Output the [X, Y] coordinate of the center of the cell containing the given text.  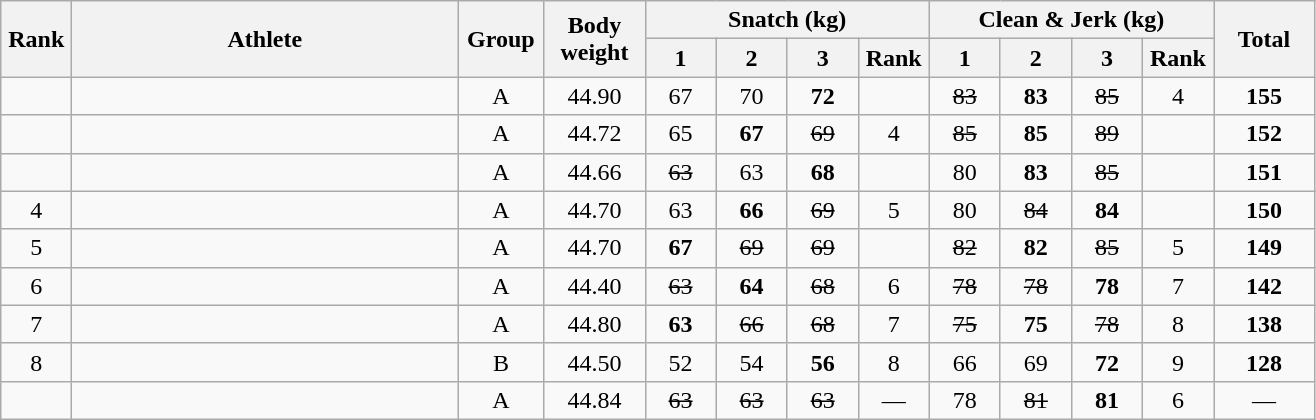
56 [822, 362]
89 [1106, 134]
44.40 [594, 286]
65 [680, 134]
64 [752, 286]
128 [1264, 362]
44.66 [594, 172]
149 [1264, 248]
Athlete [265, 39]
Total [1264, 39]
70 [752, 96]
142 [1264, 286]
9 [1178, 362]
150 [1264, 210]
44.50 [594, 362]
44.90 [594, 96]
Body weight [594, 39]
155 [1264, 96]
44.80 [594, 324]
54 [752, 362]
B [501, 362]
52 [680, 362]
44.72 [594, 134]
Clean & Jerk (kg) [1071, 20]
44.84 [594, 400]
Group [501, 39]
138 [1264, 324]
Snatch (kg) [787, 20]
152 [1264, 134]
151 [1264, 172]
